For the text-containing cell, return its midpoint in [X, Y] coordinate format. 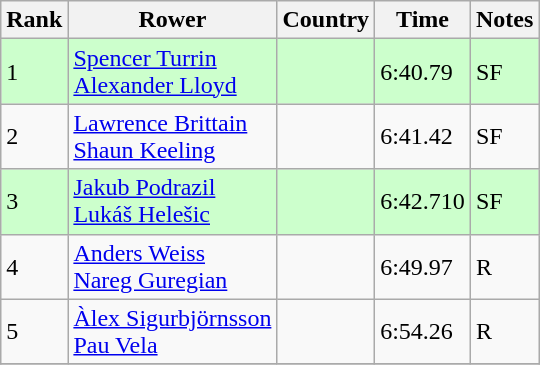
Time [423, 20]
6:41.42 [423, 136]
Country [326, 20]
Notes [504, 20]
Rank [34, 20]
3 [34, 202]
6:40.79 [423, 72]
2 [34, 136]
Spencer TurrinAlexander Lloyd [172, 72]
6:49.97 [423, 266]
4 [34, 266]
Rower [172, 20]
1 [34, 72]
6:42.710 [423, 202]
Lawrence BrittainShaun Keeling [172, 136]
6:54.26 [423, 332]
Anders WeissNareg Guregian [172, 266]
Jakub PodrazilLukáš Helešic [172, 202]
5 [34, 332]
Àlex SigurbjörnssonPau Vela [172, 332]
